Capture the cell that displays the provided text and extract its (x, y) central coordinate. 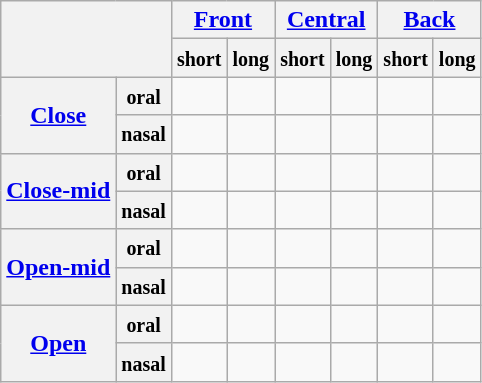
Back (430, 20)
Close-mid (58, 191)
Open-mid (58, 267)
Front (222, 20)
Open (58, 343)
Close (58, 115)
Central (326, 20)
